Determine the [x, y] coordinate at the center of the cell enclosing the given text.  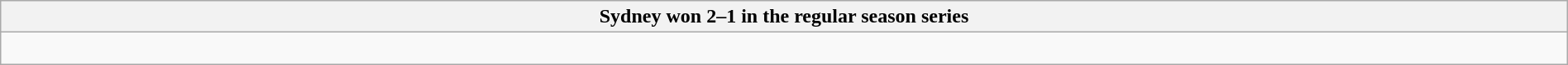
Sydney won 2–1 in the regular season series [784, 17]
